Pinpoint the cell where the given text exists, returning its (x, y) midpoint coordinate. 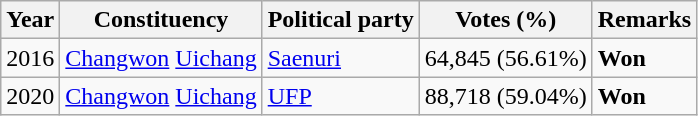
Votes (%) (506, 20)
Constituency (161, 20)
Saenuri (340, 58)
2020 (30, 96)
UFP (340, 96)
Year (30, 20)
88,718 (59.04%) (506, 96)
Political party (340, 20)
2016 (30, 58)
64,845 (56.61%) (506, 58)
Remarks (644, 20)
